Pinpoint the cell where the given text exists, returning its (x, y) midpoint coordinate. 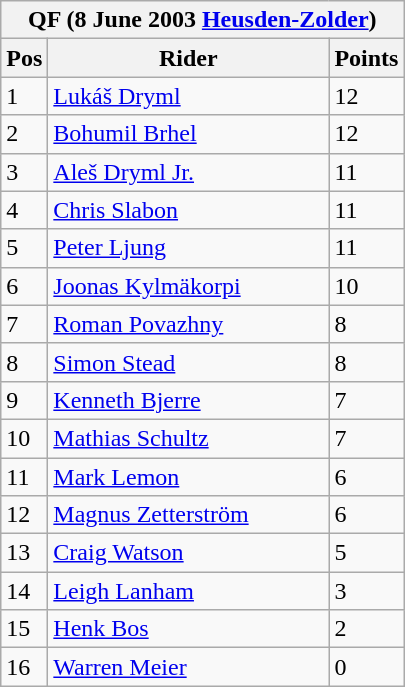
Magnus Zetterström (188, 515)
Kenneth Bjerre (188, 400)
Mathias Schultz (188, 438)
4 (24, 210)
15 (24, 629)
Points (366, 58)
0 (366, 667)
Craig Watson (188, 553)
Leigh Lanham (188, 591)
16 (24, 667)
Joonas Kylmäkorpi (188, 286)
Chris Slabon (188, 210)
Henk Bos (188, 629)
Mark Lemon (188, 477)
Rider (188, 58)
QF (8 June 2003 Heusden-Zolder) (202, 20)
9 (24, 400)
Warren Meier (188, 667)
Lukáš Dryml (188, 96)
Bohumil Brhel (188, 134)
14 (24, 591)
Aleš Dryml Jr. (188, 172)
13 (24, 553)
Roman Povazhny (188, 324)
Peter Ljung (188, 248)
Simon Stead (188, 362)
1 (24, 96)
Pos (24, 58)
